Scan for the cell matching the given text and deliver its (x, y) coordinate at center. 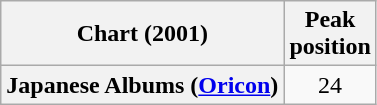
Peak position (330, 34)
Japanese Albums (Oricon) (142, 85)
Chart (2001) (142, 34)
24 (330, 85)
